Output the (X, Y) coordinate of the center of the cell containing the given text.  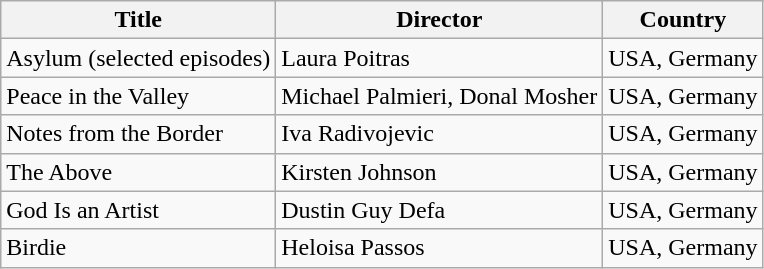
Director (440, 20)
The Above (138, 172)
Iva Radivojevic (440, 134)
Peace in the Valley (138, 96)
Country (683, 20)
Dustin Guy Defa (440, 210)
Laura Poitras (440, 58)
God Is an Artist (138, 210)
Heloisa Passos (440, 248)
Kirsten Johnson (440, 172)
Michael Palmieri, Donal Mosher (440, 96)
Asylum (selected episodes) (138, 58)
Title (138, 20)
Birdie (138, 248)
Notes from the Border (138, 134)
